Return (x, y) of the center of cell containing provided text 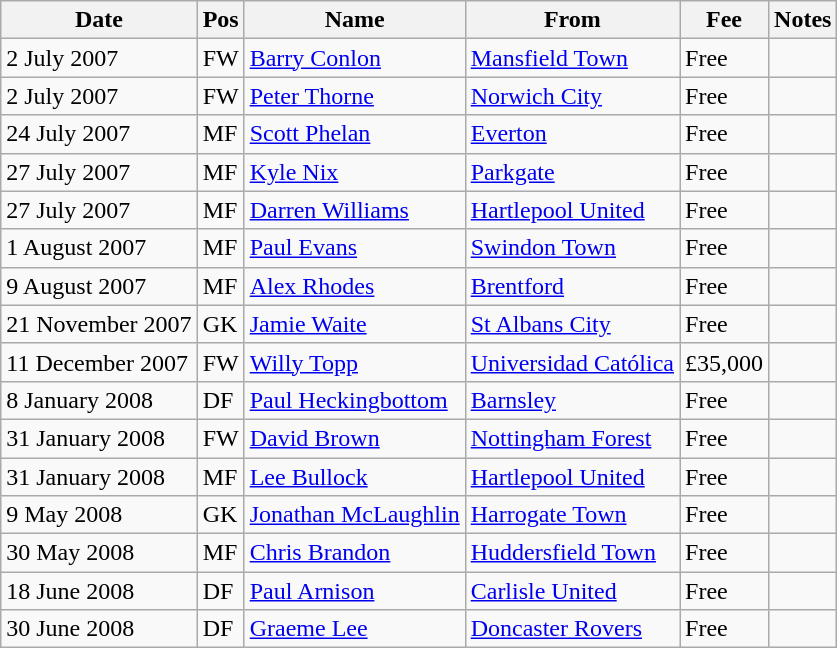
Paul Arnison (354, 591)
Date (99, 20)
Chris Brandon (354, 553)
30 May 2008 (99, 553)
Doncaster Rovers (572, 629)
18 June 2008 (99, 591)
Paul Evans (354, 248)
Name (354, 20)
Alex Rhodes (354, 286)
Norwich City (572, 96)
1 August 2007 (99, 248)
Fee (724, 20)
Jonathan McLaughlin (354, 515)
11 December 2007 (99, 362)
9 August 2007 (99, 286)
From (572, 20)
David Brown (354, 438)
Kyle Nix (354, 172)
Swindon Town (572, 248)
Mansfield Town (572, 58)
30 June 2008 (99, 629)
8 January 2008 (99, 400)
Harrogate Town (572, 515)
Willy Topp (354, 362)
Lee Bullock (354, 477)
Brentford (572, 286)
Carlisle United (572, 591)
9 May 2008 (99, 515)
Barnsley (572, 400)
Huddersfield Town (572, 553)
Pos (220, 20)
Nottingham Forest (572, 438)
£35,000 (724, 362)
Jamie Waite (354, 324)
24 July 2007 (99, 134)
Scott Phelan (354, 134)
Barry Conlon (354, 58)
Universidad Católica (572, 362)
21 November 2007 (99, 324)
Parkgate (572, 172)
Everton (572, 134)
Graeme Lee (354, 629)
Paul Heckingbottom (354, 400)
Darren Williams (354, 210)
Peter Thorne (354, 96)
Notes (803, 20)
St Albans City (572, 324)
